Scan for the cell matching the given text and deliver its [X, Y] coordinate at center. 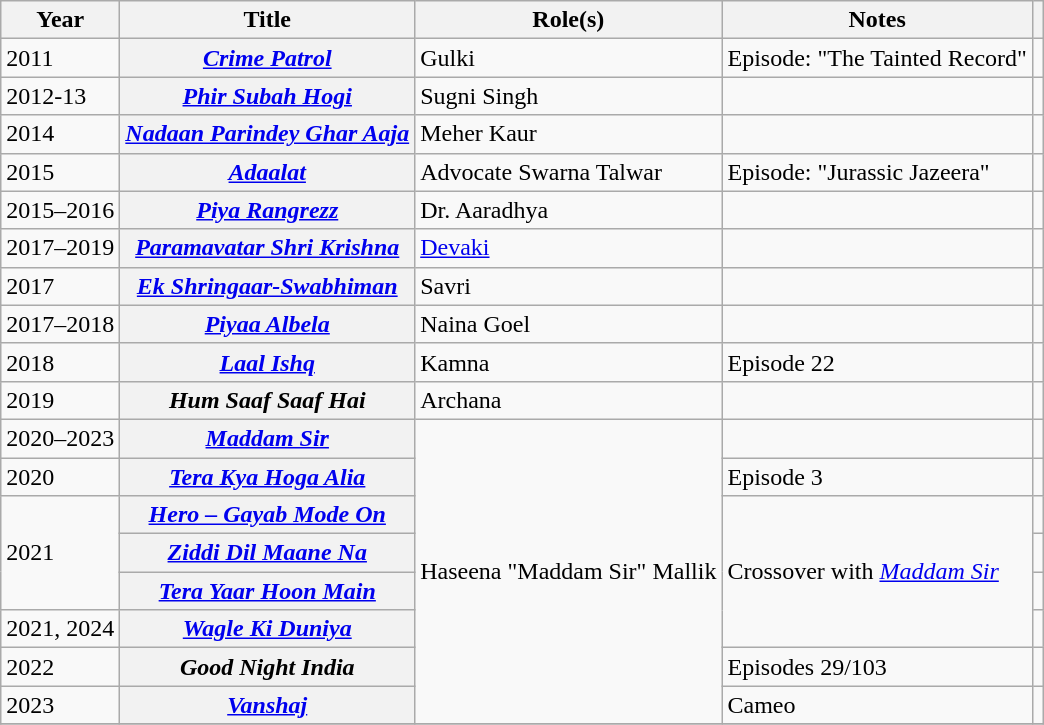
Episode: "The Tainted Record" [877, 58]
Nadaan Parindey Ghar Aaja [268, 134]
Dr. Aaradhya [568, 210]
Piyaa Albela [268, 324]
Adaalat [268, 172]
Notes [877, 20]
Paramavatar Shri Krishna [268, 248]
Crime Patrol [268, 58]
2019 [60, 400]
Piya Rangrezz [268, 210]
Role(s) [568, 20]
2017–2019 [60, 248]
Savri [568, 286]
Year [60, 20]
Sugni Singh [568, 96]
2015–2016 [60, 210]
Maddam Sir [268, 438]
Naina Goel [568, 324]
Episode 3 [877, 477]
Good Night India [268, 667]
2012-13 [60, 96]
2021, 2024 [60, 629]
2020 [60, 477]
2020–2023 [60, 438]
Laal Ishq [268, 362]
Cameo [877, 705]
Episode: "Jurassic Jazeera" [877, 172]
2017 [60, 286]
2021 [60, 553]
2011 [60, 58]
Kamna [568, 362]
Wagle Ki Duniya [268, 629]
Tera Yaar Hoon Main [268, 591]
Hum Saaf Saaf Hai [268, 400]
Devaki [568, 248]
Haseena "Maddam Sir" Mallik [568, 571]
2023 [60, 705]
Advocate Swarna Talwar [568, 172]
Vanshaj [268, 705]
2022 [60, 667]
Hero – Gayab Mode On [268, 515]
Ziddi Dil Maane Na [268, 553]
Phir Subah Hogi [268, 96]
Ek Shringaar-Swabhiman [268, 286]
2018 [60, 362]
2014 [60, 134]
Meher Kaur [568, 134]
Episodes 29/103 [877, 667]
Title [268, 20]
Gulki [568, 58]
2015 [60, 172]
Episode 22 [877, 362]
2017–2018 [60, 324]
Archana [568, 400]
Tera Kya Hoga Alia [268, 477]
Crossover with Maddam Sir [877, 572]
